Return (X, Y) of the center of cell containing provided text 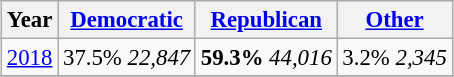
2018 (30, 58)
Republican (266, 20)
37.5% 22,847 (127, 58)
3.2% 2,345 (394, 58)
Democratic (127, 20)
Other (394, 20)
59.3% 44,016 (266, 58)
Year (30, 20)
